Pinpoint the cell where the given text exists, returning its [x, y] midpoint coordinate. 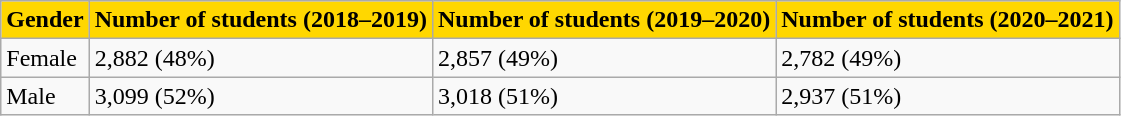
3,099 (52%) [260, 96]
Gender [45, 20]
2,782 (49%) [948, 58]
2,882 (48%) [260, 58]
3,018 (51%) [604, 96]
2,937 (51%) [948, 96]
2,857 (49%) [604, 58]
Number of students (2018–2019) [260, 20]
Female [45, 58]
Number of students (2020–2021) [948, 20]
Number of students (2019–2020) [604, 20]
Male [45, 96]
